Output the [x, y] coordinate of the center of the cell containing the given text.  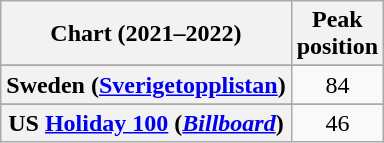
US Holiday 100 (Billboard) [146, 123]
84 [337, 85]
46 [337, 123]
Sweden (Sverigetopplistan) [146, 85]
Chart (2021–2022) [146, 34]
Peakposition [337, 34]
